Capture the cell that displays the provided text and extract its [X, Y] central coordinate. 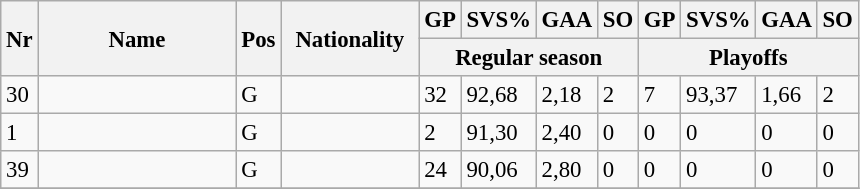
24 [440, 170]
7 [660, 95]
32 [440, 95]
92,68 [498, 95]
90,06 [498, 170]
1,66 [786, 95]
Playoffs [749, 58]
Nr [20, 38]
Nationality [350, 38]
93,37 [718, 95]
Name [137, 38]
2,18 [566, 95]
2,80 [566, 170]
2,40 [566, 133]
Pos [258, 38]
Regular season [529, 58]
1 [20, 133]
91,30 [498, 133]
39 [20, 170]
30 [20, 95]
